Search for the cell housing the specified text and yield its (X, Y) center coordinate. 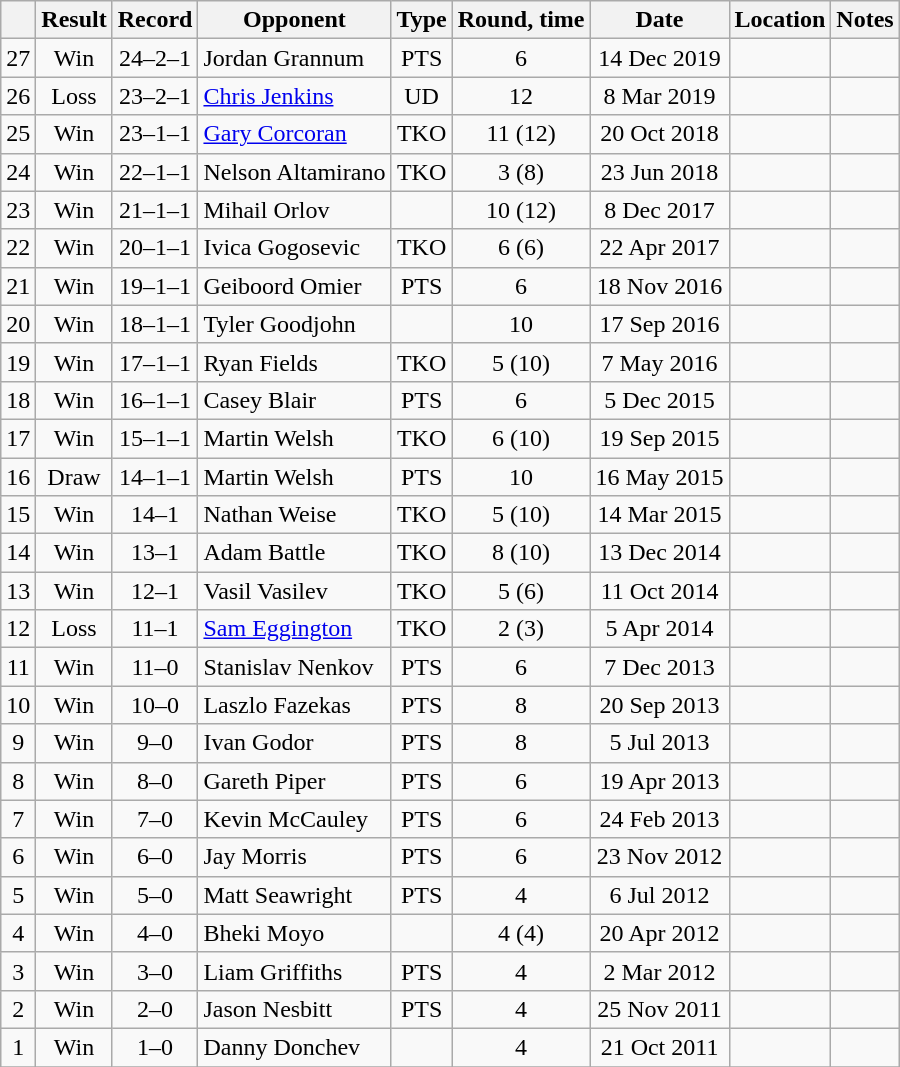
18–1–1 (155, 324)
UD (422, 96)
7 May 2016 (660, 362)
19 Sep 2015 (660, 438)
8 (10) (521, 553)
22 Apr 2017 (660, 248)
Chris Jenkins (294, 96)
10–0 (155, 705)
6 Jul 2012 (660, 895)
4–0 (155, 933)
7–0 (155, 819)
13–1 (155, 553)
22 (18, 248)
14 (18, 553)
8 Mar 2019 (660, 96)
2 Mar 2012 (660, 971)
14 Dec 2019 (660, 58)
1 (18, 1047)
Laszlo Fazekas (294, 705)
Gareth Piper (294, 781)
7 Dec 2013 (660, 667)
22–1–1 (155, 172)
24 (18, 172)
15 (18, 515)
Ivan Godor (294, 743)
23–2–1 (155, 96)
Ivica Gogosevic (294, 248)
Nelson Altamirano (294, 172)
9 (18, 743)
12–1 (155, 591)
Date (660, 20)
Jay Morris (294, 857)
Mihail Orlov (294, 210)
11 Oct 2014 (660, 591)
Location (780, 20)
Ryan Fields (294, 362)
Type (422, 20)
Record (155, 20)
25 Nov 2011 (660, 1009)
2 (3) (521, 629)
Jordan Grannum (294, 58)
6 (6) (521, 248)
3–0 (155, 971)
24–2–1 (155, 58)
2 (18, 1009)
Nathan Weise (294, 515)
6–0 (155, 857)
Liam Griffiths (294, 971)
20–1–1 (155, 248)
3 (18, 971)
Danny Donchev (294, 1047)
9–0 (155, 743)
21 Oct 2011 (660, 1047)
27 (18, 58)
1–0 (155, 1047)
14–1 (155, 515)
17–1–1 (155, 362)
18 (18, 400)
20 Oct 2018 (660, 134)
23 (18, 210)
19–1–1 (155, 286)
19 (18, 362)
16–1–1 (155, 400)
8–0 (155, 781)
13 Dec 2014 (660, 553)
14–1–1 (155, 477)
2–0 (155, 1009)
Matt Seawright (294, 895)
17 (18, 438)
Sam Eggington (294, 629)
24 Feb 2013 (660, 819)
16 May 2015 (660, 477)
23 Jun 2018 (660, 172)
15–1–1 (155, 438)
11 (18, 667)
16 (18, 477)
23–1–1 (155, 134)
18 Nov 2016 (660, 286)
13 (18, 591)
Stanislav Nenkov (294, 667)
5 Dec 2015 (660, 400)
Opponent (294, 20)
Result (74, 20)
20 Apr 2012 (660, 933)
5 (18, 895)
Casey Blair (294, 400)
Draw (74, 477)
17 Sep 2016 (660, 324)
Bheki Moyo (294, 933)
8 Dec 2017 (660, 210)
25 (18, 134)
21 (18, 286)
5 Jul 2013 (660, 743)
Vasil Vasilev (294, 591)
Round, time (521, 20)
21–1–1 (155, 210)
20 Sep 2013 (660, 705)
5–0 (155, 895)
10 (12) (521, 210)
Geiboord Omier (294, 286)
Tyler Goodjohn (294, 324)
Gary Corcoran (294, 134)
19 Apr 2013 (660, 781)
11–0 (155, 667)
14 Mar 2015 (660, 515)
11 (12) (521, 134)
23 Nov 2012 (660, 857)
11–1 (155, 629)
5 (6) (521, 591)
5 Apr 2014 (660, 629)
6 (10) (521, 438)
20 (18, 324)
3 (8) (521, 172)
Kevin McCauley (294, 819)
Jason Nesbitt (294, 1009)
26 (18, 96)
4 (4) (521, 933)
Notes (865, 20)
7 (18, 819)
Adam Battle (294, 553)
